Return (x, y) of the center of cell containing provided text 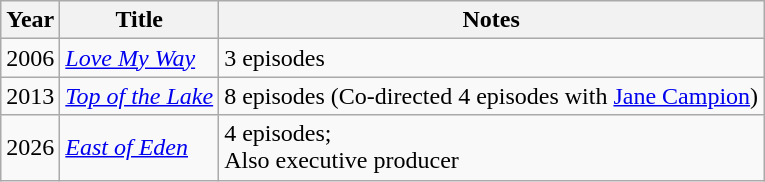
2026 (30, 148)
8 episodes (Co-directed 4 episodes with Jane Campion) (492, 96)
3 episodes (492, 58)
Year (30, 20)
Top of the Lake (140, 96)
2006 (30, 58)
2013 (30, 96)
Notes (492, 20)
East of Eden (140, 148)
Love My Way (140, 58)
4 episodes;Also executive producer (492, 148)
Title (140, 20)
